For the text-containing cell, return its midpoint in (X, Y) coordinate format. 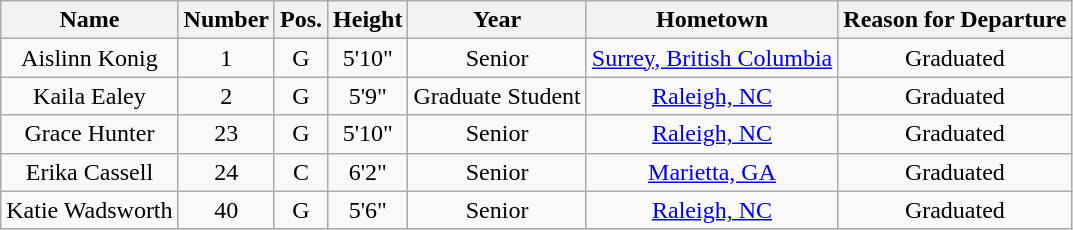
Hometown (712, 20)
Year (497, 20)
Pos. (300, 20)
Height (368, 20)
Surrey, British Columbia (712, 58)
5'6" (368, 210)
Number (226, 20)
Reason for Departure (955, 20)
Katie Wadsworth (90, 210)
24 (226, 172)
Erika Cassell (90, 172)
6'2" (368, 172)
23 (226, 134)
5'9" (368, 96)
40 (226, 210)
1 (226, 58)
Name (90, 20)
Aislinn Konig (90, 58)
Kaila Ealey (90, 96)
C (300, 172)
2 (226, 96)
Marietta, GA (712, 172)
Graduate Student (497, 96)
Grace Hunter (90, 134)
